Scan for the cell matching the given text and deliver its (x, y) coordinate at center. 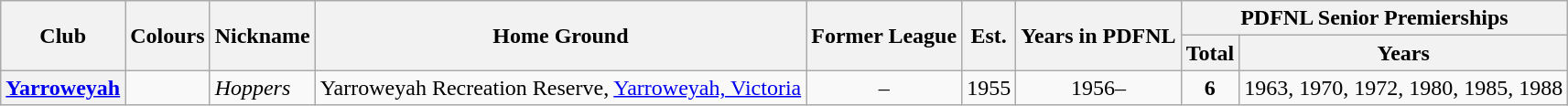
– (884, 88)
Hoppers (262, 88)
Former League (884, 36)
1956– (1098, 88)
Years in PDFNL (1098, 36)
Nickname (262, 36)
Colours (168, 36)
1955 (989, 88)
PDFNL Senior Premierships (1375, 18)
Yarroweyah (63, 88)
1963, 1970, 1972, 1980, 1985, 1988 (1404, 88)
Total (1210, 53)
Club (63, 36)
Years (1404, 53)
6 (1210, 88)
Home Ground (560, 36)
Yarroweyah Recreation Reserve, Yarroweyah, Victoria (560, 88)
Est. (989, 36)
